Determine the (x, y) coordinate at the center of the cell enclosing the given text.  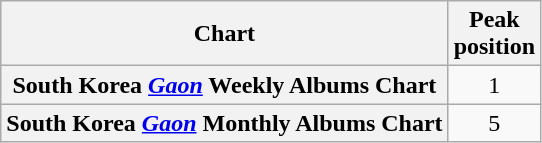
South Korea Gaon Monthly Albums Chart (224, 123)
1 (494, 85)
Peakposition (494, 34)
5 (494, 123)
Chart (224, 34)
South Korea Gaon Weekly Albums Chart (224, 85)
